Extract the (X, Y) coordinate from the center of the cell holding the provided text.  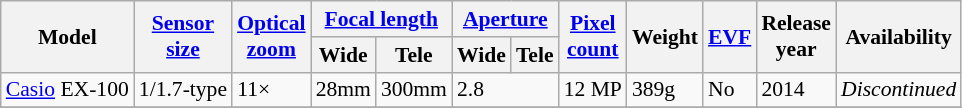
300mm (414, 90)
1/1.7-type (183, 90)
Casio EX-100 (68, 90)
Releaseyear (796, 36)
Weight (665, 36)
Discontinued (898, 90)
11× (271, 90)
Pixelcount (593, 36)
389g (665, 90)
EVF (730, 36)
Model (68, 36)
12 MP (593, 90)
28mm (344, 90)
2014 (796, 90)
2.8 (506, 90)
Opticalzoom (271, 36)
No (730, 90)
Availability (898, 36)
Sensorsize (183, 36)
Focal length (382, 19)
Aperture (506, 19)
